For the text-containing cell, return its midpoint in (X, Y) coordinate format. 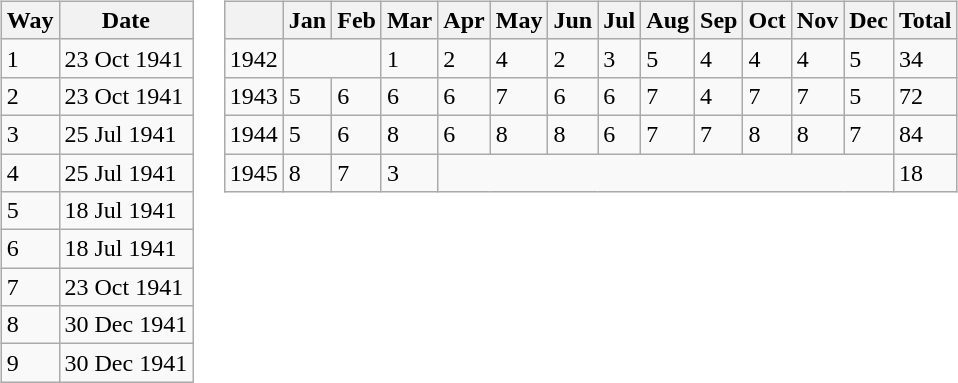
1945 (254, 173)
1943 (254, 96)
1942 (254, 58)
72 (925, 96)
Dec (869, 20)
Total (925, 20)
Mar (409, 20)
84 (925, 134)
Sep (719, 20)
1944 (254, 134)
Apr (464, 20)
Date (126, 20)
Jan (307, 20)
Aug (668, 20)
Oct (767, 20)
18 (925, 173)
Feb (357, 20)
Way (30, 20)
34 (925, 58)
Jun (573, 20)
May (519, 20)
Jul (620, 20)
Nov (817, 20)
9 (30, 363)
